Determine the (x, y) coordinate at the center of the cell enclosing the given text.  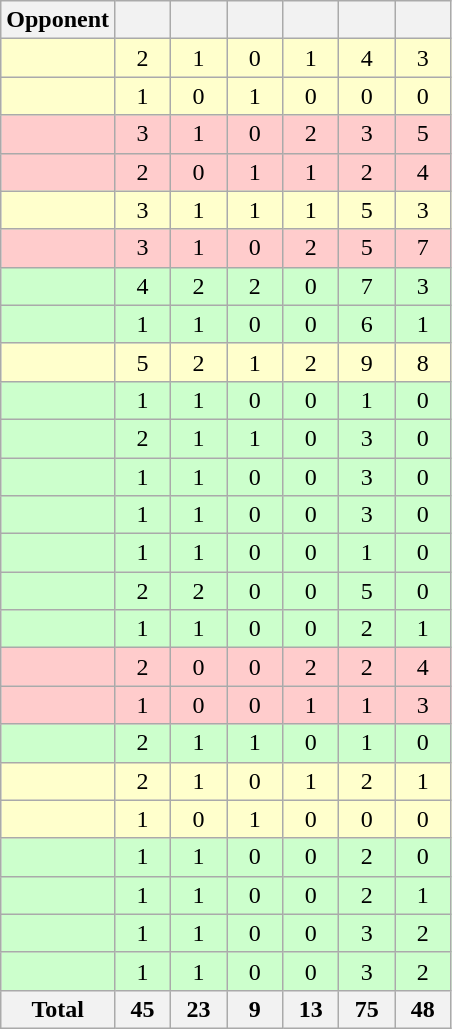
75 (367, 1009)
Total (58, 1009)
45 (143, 1009)
13 (311, 1009)
8 (423, 362)
6 (367, 324)
48 (423, 1009)
Opponent (58, 20)
23 (199, 1009)
